Determine the [X, Y] coordinate at the center of the cell enclosing the given text.  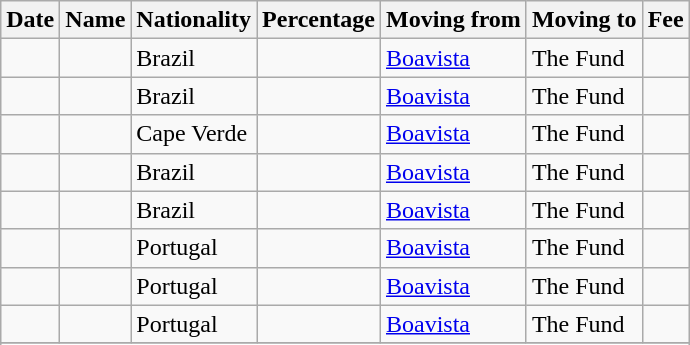
Moving from [453, 20]
Percentage [319, 20]
Nationality [194, 20]
Name [96, 20]
Moving to [584, 20]
Fee [666, 20]
Date [30, 20]
Cape Verde [194, 134]
